Pinpoint the cell where the given text exists, returning its (x, y) midpoint coordinate. 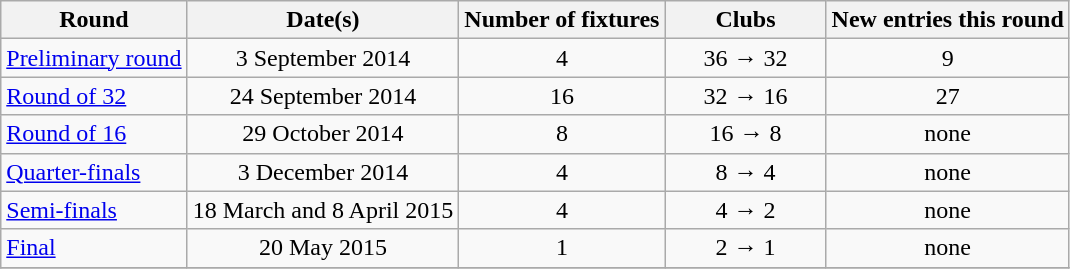
Round (94, 20)
20 May 2015 (323, 248)
Preliminary round (94, 58)
Round of 32 (94, 96)
27 (948, 96)
29 October 2014 (323, 134)
16 (562, 96)
4 → 2 (746, 210)
Quarter-finals (94, 172)
Semi-finals (94, 210)
8 → 4 (746, 172)
Date(s) (323, 20)
1 (562, 248)
2 → 1 (746, 248)
Round of 16 (94, 134)
New entries this round (948, 20)
Clubs (746, 20)
3 December 2014 (323, 172)
Number of fixtures (562, 20)
Final (94, 248)
18 March and 8 April 2015 (323, 210)
16 → 8 (746, 134)
36 → 32 (746, 58)
24 September 2014 (323, 96)
9 (948, 58)
3 September 2014 (323, 58)
32 → 16 (746, 96)
8 (562, 134)
